Pinpoint the cell where the given text exists, returning its [X, Y] midpoint coordinate. 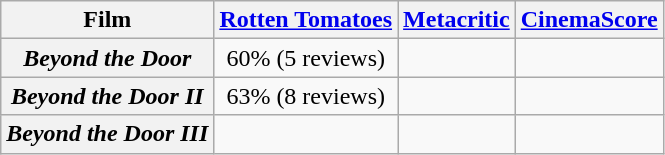
Beyond the Door II [108, 96]
Metacritic [457, 20]
63% (8 reviews) [306, 96]
Film [108, 20]
60% (5 reviews) [306, 58]
Beyond the Door [108, 58]
Rotten Tomatoes [306, 20]
Beyond the Door III [108, 134]
CinemaScore [589, 20]
